Provide the [X, Y] coordinate of the cell's center where the given text is located.  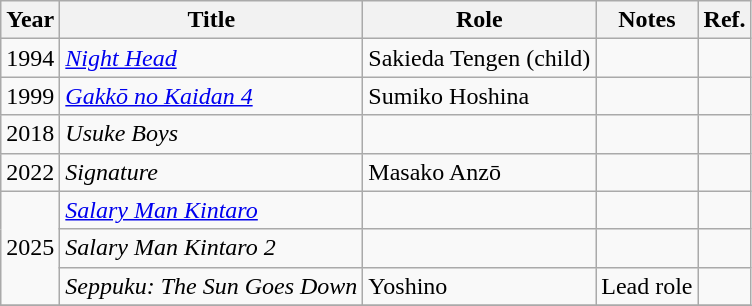
Seppuku: The Sun Goes Down [212, 286]
Lead role [647, 286]
Year [30, 20]
Title [212, 20]
2022 [30, 172]
Salary Man Kintaro 2 [212, 248]
Night Head [212, 58]
1999 [30, 96]
Role [480, 20]
Salary Man Kintaro [212, 210]
Yoshino [480, 286]
Sakieda Tengen (child) [480, 58]
1994 [30, 58]
Sumiko Hoshina [480, 96]
Usuke Boys [212, 134]
Gakkō no Kaidan 4 [212, 96]
Masako Anzō [480, 172]
2018 [30, 134]
Ref. [724, 20]
2025 [30, 248]
Signature [212, 172]
Notes [647, 20]
